Find where the given text appears and provide that cell's center as [x, y] coordinate. 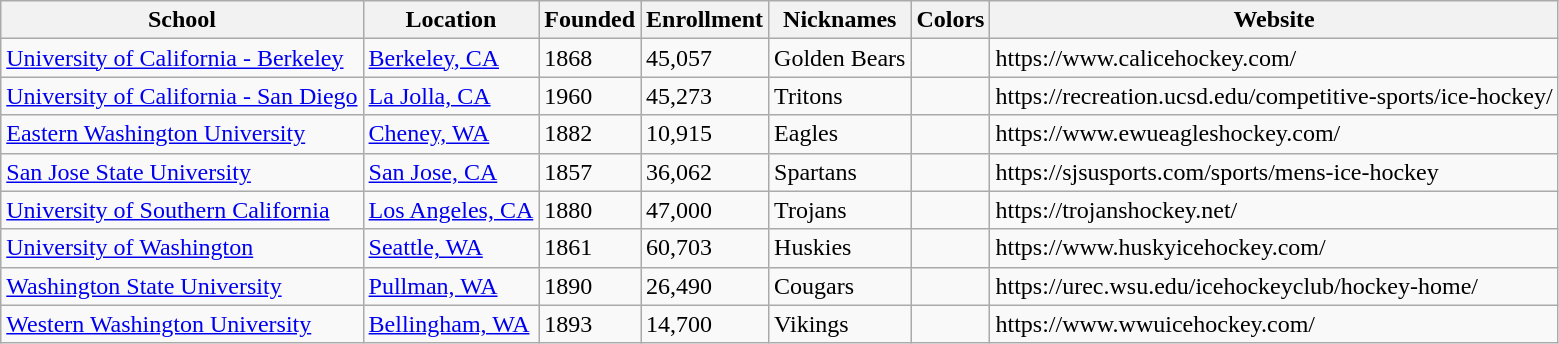
University of Southern California [182, 210]
https://trojanshockey.net/ [1274, 210]
https://urec.wsu.edu/icehockeyclub/hockey-home/ [1274, 286]
Founded [590, 20]
https://recreation.ucsd.edu/competitive-sports/ice-hockey/ [1274, 96]
Location [451, 20]
University of Washington [182, 248]
10,915 [705, 134]
45,057 [705, 58]
Enrollment [705, 20]
Washington State University [182, 286]
Eagles [840, 134]
45,273 [705, 96]
1861 [590, 248]
Nicknames [840, 20]
1890 [590, 286]
University of California - Berkeley [182, 58]
La Jolla, CA [451, 96]
Tritons [840, 96]
Huskies [840, 248]
Bellingham, WA [451, 324]
Eastern Washington University [182, 134]
60,703 [705, 248]
San Jose, CA [451, 172]
https://www.wwuicehockey.com/ [1274, 324]
Spartans [840, 172]
Golden Bears [840, 58]
https://www.ewueagleshockey.com/ [1274, 134]
Western Washington University [182, 324]
36,062 [705, 172]
Los Angeles, CA [451, 210]
26,490 [705, 286]
University of California - San Diego [182, 96]
1882 [590, 134]
https://www.huskyicehockey.com/ [1274, 248]
1857 [590, 172]
1893 [590, 324]
https://www.calicehockey.com/ [1274, 58]
1868 [590, 58]
Trojans [840, 210]
Vikings [840, 324]
Cougars [840, 286]
Pullman, WA [451, 286]
School [182, 20]
14,700 [705, 324]
47,000 [705, 210]
Berkeley, CA [451, 58]
1960 [590, 96]
Cheney, WA [451, 134]
1880 [590, 210]
Seattle, WA [451, 248]
https://sjsusports.com/sports/mens-ice-hockey [1274, 172]
Website [1274, 20]
San Jose State University [182, 172]
Colors [950, 20]
